Return the [X, Y] coordinate for the center point of the cell that contains the specified text.  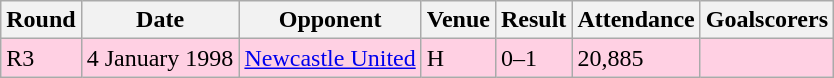
4 January 1998 [160, 58]
Attendance [636, 20]
Venue [458, 20]
R3 [41, 58]
0–1 [533, 58]
H [458, 58]
Round [41, 20]
Opponent [330, 20]
Date [160, 20]
Result [533, 20]
20,885 [636, 58]
Goalscorers [766, 20]
Newcastle United [330, 58]
